Return (X, Y) of the center of cell containing provided text 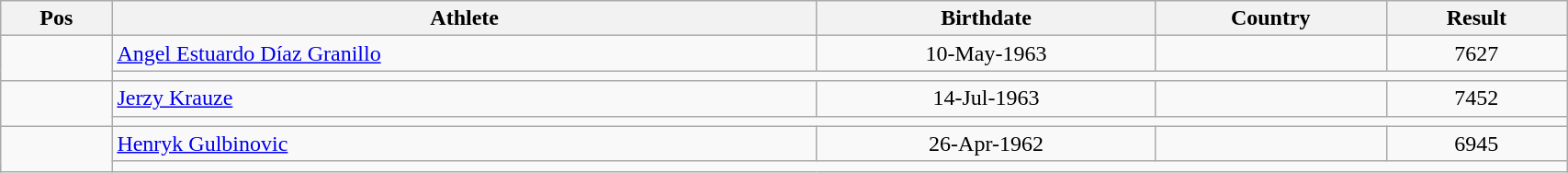
Birthdate (986, 18)
6945 (1477, 144)
14-Jul-1963 (986, 98)
10-May-1963 (986, 53)
Jerzy Krauze (465, 98)
Country (1271, 18)
Angel Estuardo Díaz Granillo (465, 53)
26-Apr-1962 (986, 144)
Pos (57, 18)
Athlete (465, 18)
7452 (1477, 98)
Result (1477, 18)
Henryk Gulbinovic (465, 144)
7627 (1477, 53)
